Provide the (X, Y) coordinate of the cell's center where the given text is located.  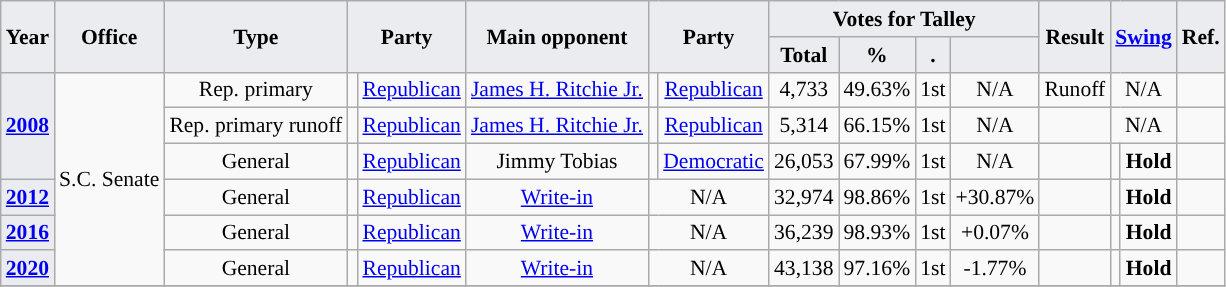
2020 (28, 269)
Ref. (1201, 36)
32,974 (804, 197)
Result (1074, 36)
Rep. primary (256, 90)
Main opponent (557, 36)
Swing (1144, 36)
Type (256, 36)
43,138 (804, 269)
2008 (28, 126)
5,314 (804, 126)
Office (109, 36)
66.15% (876, 126)
-1.77% (996, 269)
+30.87% (996, 197)
Year (28, 36)
4,733 (804, 90)
Jimmy Tobias (557, 162)
36,239 (804, 233)
97.16% (876, 269)
Democratic (714, 162)
49.63% (876, 90)
% (876, 55)
98.86% (876, 197)
67.99% (876, 162)
Runoff (1074, 90)
Total (804, 55)
S.C. Senate (109, 179)
Rep. primary runoff (256, 126)
2012 (28, 197)
98.93% (876, 233)
+0.07% (996, 233)
. (932, 55)
2016 (28, 233)
Votes for Talley (904, 19)
26,053 (804, 162)
